For the text-containing cell, return its midpoint in [X, Y] coordinate format. 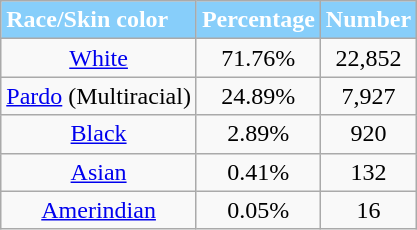
920 [368, 134]
Percentage [258, 20]
7,927 [368, 96]
132 [368, 172]
2.89% [258, 134]
Race/Skin color [99, 20]
Number [368, 20]
16 [368, 210]
0.05% [258, 210]
Pardo (Multiracial) [99, 96]
Asian [99, 172]
24.89% [258, 96]
Black [99, 134]
0.41% [258, 172]
71.76% [258, 58]
22,852 [368, 58]
Amerindian [99, 210]
White [99, 58]
